Locate the cell with the specified text and output its [X, Y] center coordinate. 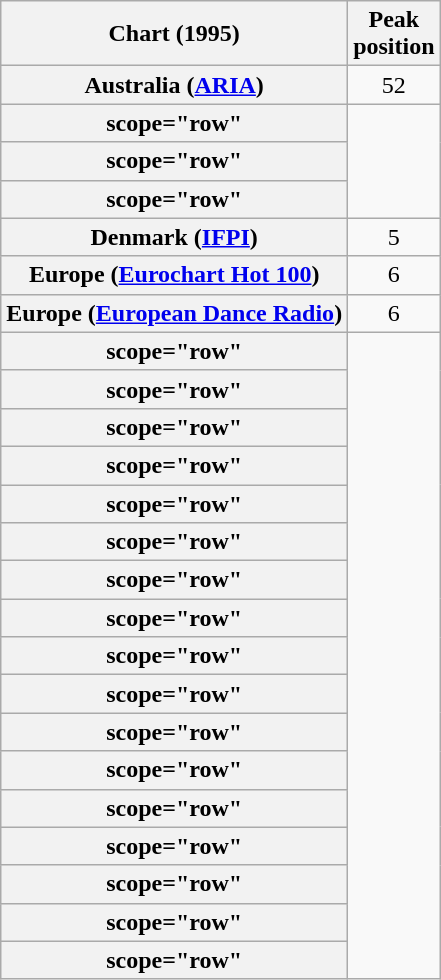
Europe (European Dance Radio) [174, 313]
Peakposition [394, 34]
Chart (1995) [174, 34]
Denmark (IFPI) [174, 237]
Australia (ARIA) [174, 85]
5 [394, 237]
52 [394, 85]
Europe (Eurochart Hot 100) [174, 275]
